Determine the (X, Y) coordinate at the center of the cell enclosing the given text.  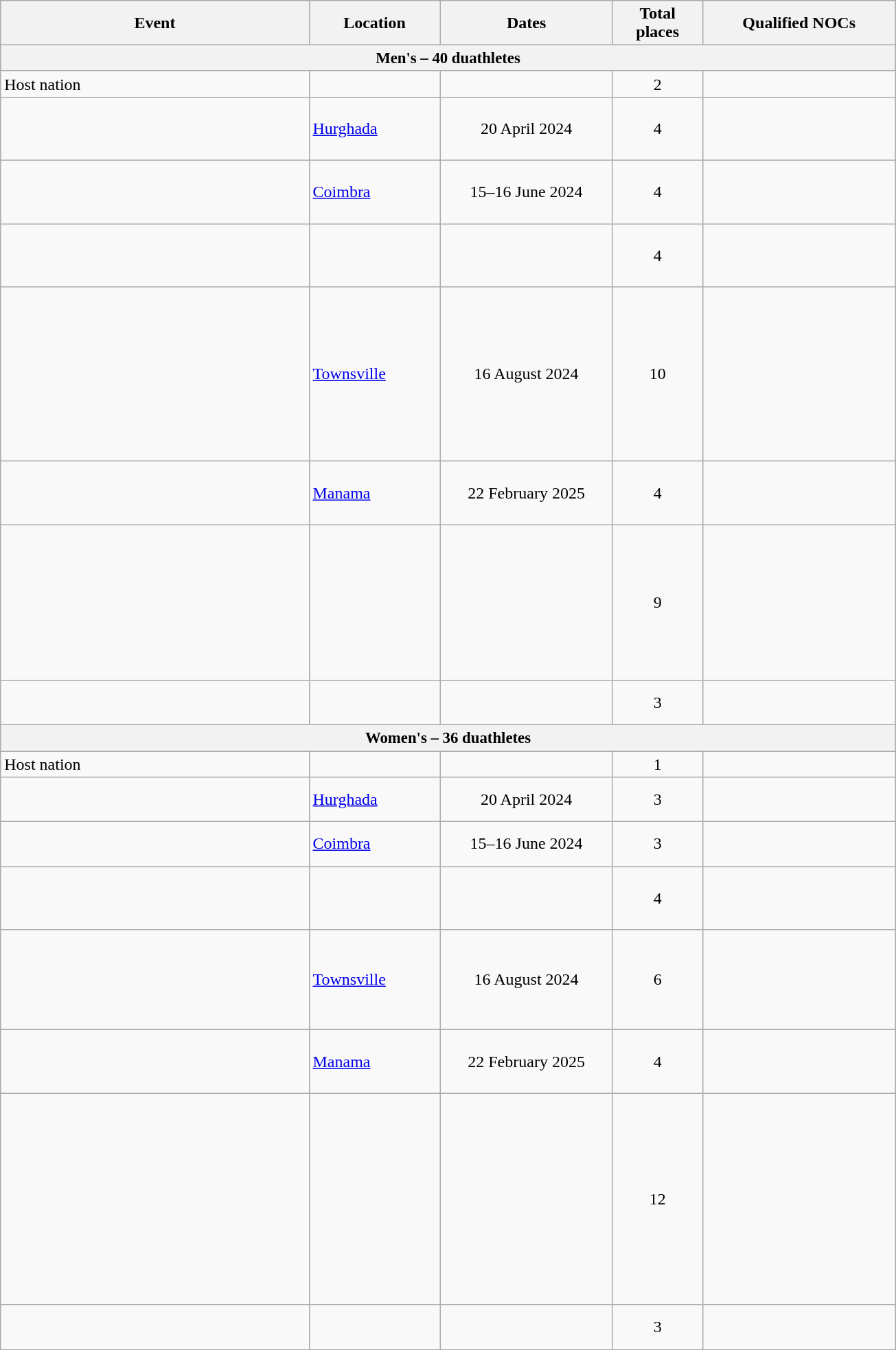
Total places (658, 23)
Location (375, 23)
Dates (526, 23)
Men's – 40 duathletes (448, 58)
Women's – 36 duathletes (448, 738)
10 (658, 374)
6 (658, 980)
9 (658, 603)
Qualified NOCs (799, 23)
Event (155, 23)
1 (658, 764)
12 (658, 1199)
2 (658, 84)
